Identify which cell holds the provided text, then report its (x, y) central coordinate. 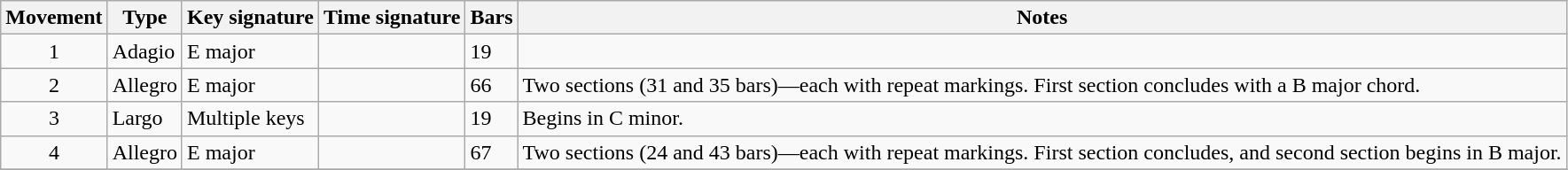
Notes (1042, 18)
Two sections (31 and 35 bars)—each with repeat markings. First section concludes with a B major chord. (1042, 85)
Type (144, 18)
Time signature (392, 18)
Largo (144, 119)
1 (54, 51)
Bars (491, 18)
66 (491, 85)
67 (491, 152)
Movement (54, 18)
3 (54, 119)
Adagio (144, 51)
2 (54, 85)
Multiple keys (250, 119)
Key signature (250, 18)
4 (54, 152)
Begins in C minor. (1042, 119)
Two sections (24 and 43 bars)—each with repeat markings. First section concludes, and second section begins in B major. (1042, 152)
